Extract the (x, y) coordinate from the center of the cell holding the provided text.  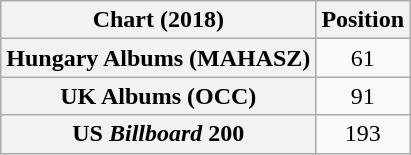
61 (363, 58)
UK Albums (OCC) (158, 96)
Position (363, 20)
193 (363, 134)
91 (363, 96)
Chart (2018) (158, 20)
Hungary Albums (MAHASZ) (158, 58)
US Billboard 200 (158, 134)
